Locate the cell with the specified text and output its (X, Y) center coordinate. 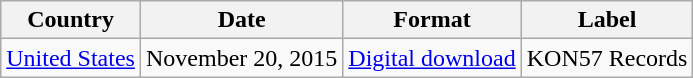
Country (71, 20)
Format (432, 20)
Label (607, 20)
United States (71, 58)
Digital download (432, 58)
KON57 Records (607, 58)
November 20, 2015 (241, 58)
Date (241, 20)
